Determine the [x, y] coordinate at the center of the cell enclosing the given text.  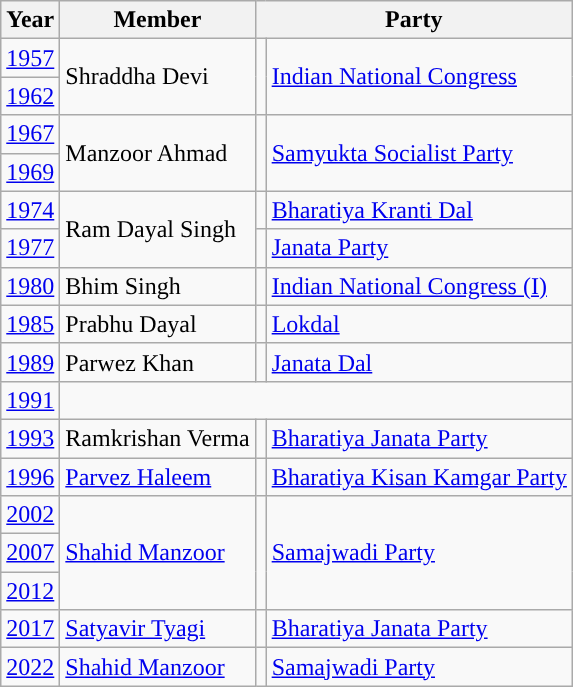
1962 [30, 96]
Bharatiya Kisan Kamgar Party [419, 477]
1969 [30, 172]
2007 [30, 553]
Indian National Congress (I) [419, 286]
Ramkrishan Verma [158, 438]
1985 [30, 324]
1991 [30, 400]
1996 [30, 477]
1957 [30, 58]
Satyavir Tyagi [158, 629]
2002 [30, 515]
2022 [30, 667]
Party [414, 20]
Prabhu Dayal [158, 324]
Parwez Khan [158, 362]
Lokdal [419, 324]
1989 [30, 362]
Janata Party [419, 248]
Shraddha Devi [158, 77]
2017 [30, 629]
Ram Dayal Singh [158, 229]
1980 [30, 286]
1974 [30, 210]
Manzoor Ahmad [158, 153]
1967 [30, 134]
Samyukta Socialist Party [419, 153]
2012 [30, 591]
Year [30, 20]
1993 [30, 438]
Indian National Congress [419, 77]
Bhim Singh [158, 286]
Janata Dal [419, 362]
Bharatiya Kranti Dal [419, 210]
Parvez Haleem [158, 477]
Member [158, 20]
1977 [30, 248]
